Scan for the cell matching the given text and deliver its (x, y) coordinate at center. 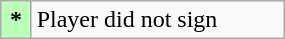
* (16, 20)
Player did not sign (158, 20)
